Locate the cell with the specified text and output its [x, y] center coordinate. 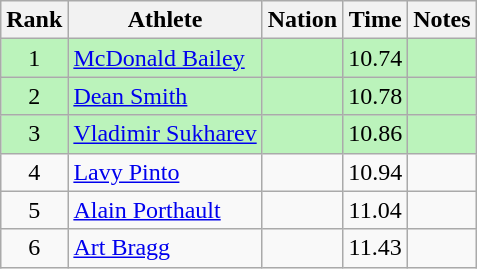
5 [34, 210]
Art Bragg [165, 248]
11.04 [376, 210]
Notes [442, 20]
10.94 [376, 172]
McDonald Bailey [165, 58]
10.74 [376, 58]
10.78 [376, 96]
4 [34, 172]
Athlete [165, 20]
Alain Porthault [165, 210]
Nation [302, 20]
Vladimir Sukharev [165, 134]
6 [34, 248]
Lavy Pinto [165, 172]
1 [34, 58]
2 [34, 96]
Time [376, 20]
3 [34, 134]
Dean Smith [165, 96]
11.43 [376, 248]
10.86 [376, 134]
Rank [34, 20]
